Return [x, y] of the center of cell containing provided text 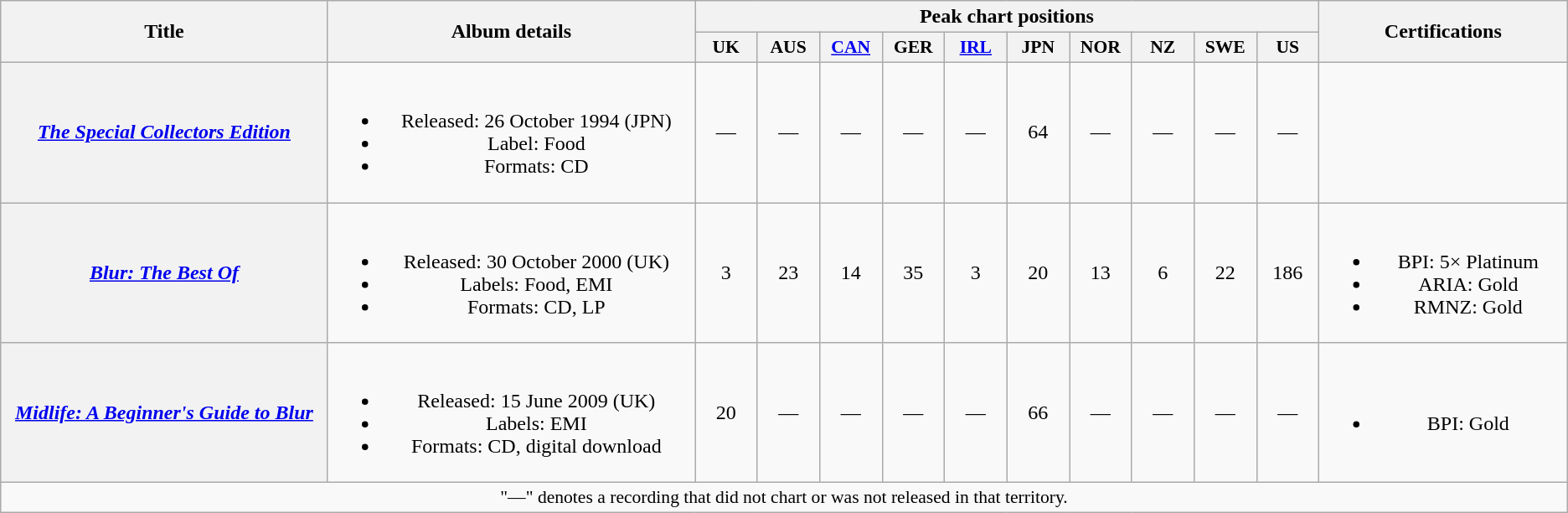
UK [726, 48]
Released: 26 October 1994 (JPN)Label: FoodFormats: CD [511, 132]
NZ [1163, 48]
14 [851, 273]
The Special Collectors Edition [164, 132]
CAN [851, 48]
AUS [789, 48]
6 [1163, 273]
Released: 30 October 2000 (UK)Labels: Food, EMIFormats: CD, LP [511, 273]
35 [913, 273]
US [1287, 48]
"—" denotes a recording that did not chart or was not released in that territory. [784, 498]
NOR [1101, 48]
Album details [511, 32]
IRL [976, 48]
BPI: Gold [1442, 412]
SWE [1225, 48]
23 [789, 273]
22 [1225, 273]
186 [1287, 273]
Peak chart positions [1007, 17]
Midlife: A Beginner's Guide to Blur [164, 412]
GER [913, 48]
Title [164, 32]
Blur: The Best Of [164, 273]
13 [1101, 273]
64 [1038, 132]
BPI: 5× PlatinumARIA: GoldRMNZ: Gold [1442, 273]
JPN [1038, 48]
Released: 15 June 2009 (UK)Labels: EMIFormats: CD, digital download [511, 412]
Certifications [1442, 32]
66 [1038, 412]
